Return the [x, y] coordinate for the center point of the cell that contains the specified text.  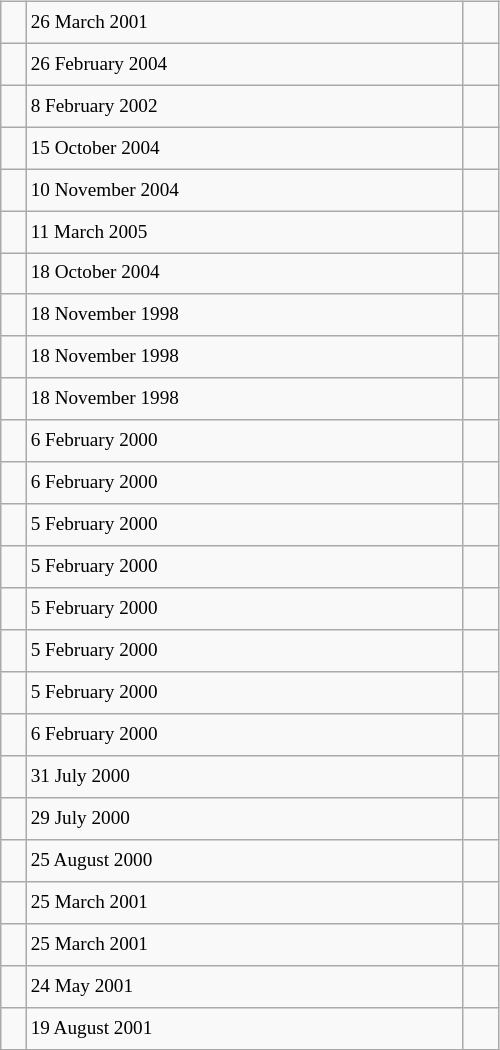
31 July 2000 [244, 777]
29 July 2000 [244, 819]
15 October 2004 [244, 148]
11 March 2005 [244, 232]
26 February 2004 [244, 64]
26 March 2001 [244, 22]
25 August 2000 [244, 861]
24 May 2001 [244, 986]
19 August 2001 [244, 1028]
8 February 2002 [244, 106]
18 October 2004 [244, 274]
10 November 2004 [244, 190]
